Determine the (x, y) coordinate at the center of the cell enclosing the given text.  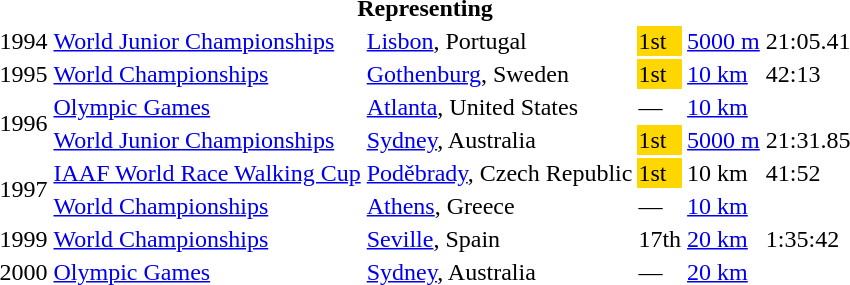
IAAF World Race Walking Cup (207, 173)
17th (660, 239)
20 km (724, 239)
Atlanta, United States (500, 107)
Gothenburg, Sweden (500, 74)
Olympic Games (207, 107)
Lisbon, Portugal (500, 41)
Seville, Spain (500, 239)
Athens, Greece (500, 206)
Poděbrady, Czech Republic (500, 173)
Sydney, Australia (500, 140)
